Pinpoint the cell where the given text exists, returning its [x, y] midpoint coordinate. 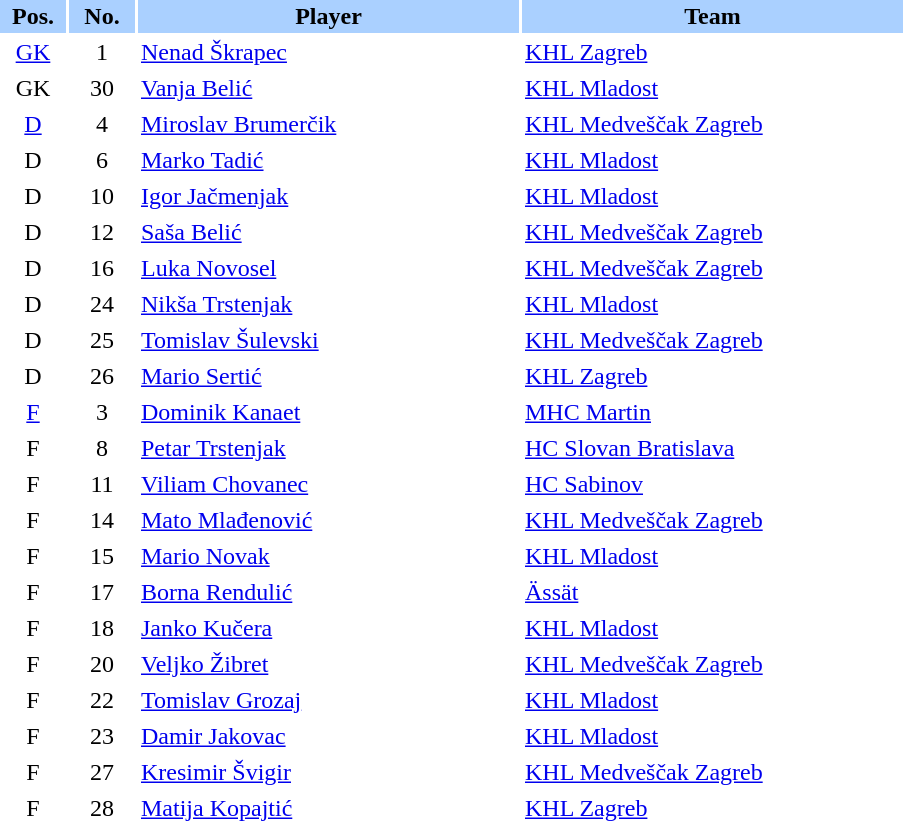
14 [102, 520]
16 [102, 268]
24 [102, 304]
15 [102, 556]
Janko Kučera [328, 628]
Tomislav Šulevski [328, 340]
27 [102, 772]
22 [102, 700]
Nenad Škrapec [328, 52]
Borna Rendulić [328, 592]
Miroslav Brumerčik [328, 124]
3 [102, 412]
12 [102, 232]
30 [102, 88]
18 [102, 628]
Vanja Belić [328, 88]
Damir Jakovac [328, 736]
Player [328, 16]
HC Sabinov [712, 484]
6 [102, 160]
4 [102, 124]
Luka Novosel [328, 268]
Igor Jačmenjak [328, 196]
Team [712, 16]
Tomislav Grozaj [328, 700]
Mato Mlađenović [328, 520]
Kresimir Švigir [328, 772]
10 [102, 196]
20 [102, 664]
Petar Trstenjak [328, 448]
Mario Sertić [328, 376]
25 [102, 340]
1 [102, 52]
Ässät [712, 592]
11 [102, 484]
Nikša Trstenjak [328, 304]
Marko Tadić [328, 160]
Pos. [33, 16]
Dominik Kanaet [328, 412]
Mario Novak [328, 556]
Viliam Chovanec [328, 484]
17 [102, 592]
Saša Belić [328, 232]
23 [102, 736]
8 [102, 448]
Veljko Žibret [328, 664]
No. [102, 16]
HC Slovan Bratislava [712, 448]
MHC Martin [712, 412]
26 [102, 376]
